Capture the cell that displays the provided text and extract its (X, Y) central coordinate. 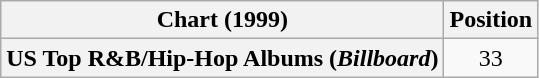
US Top R&B/Hip-Hop Albums (Billboard) (222, 58)
Chart (1999) (222, 20)
Position (491, 20)
33 (491, 58)
